Scan for the cell matching the given text and deliver its (x, y) coordinate at center. 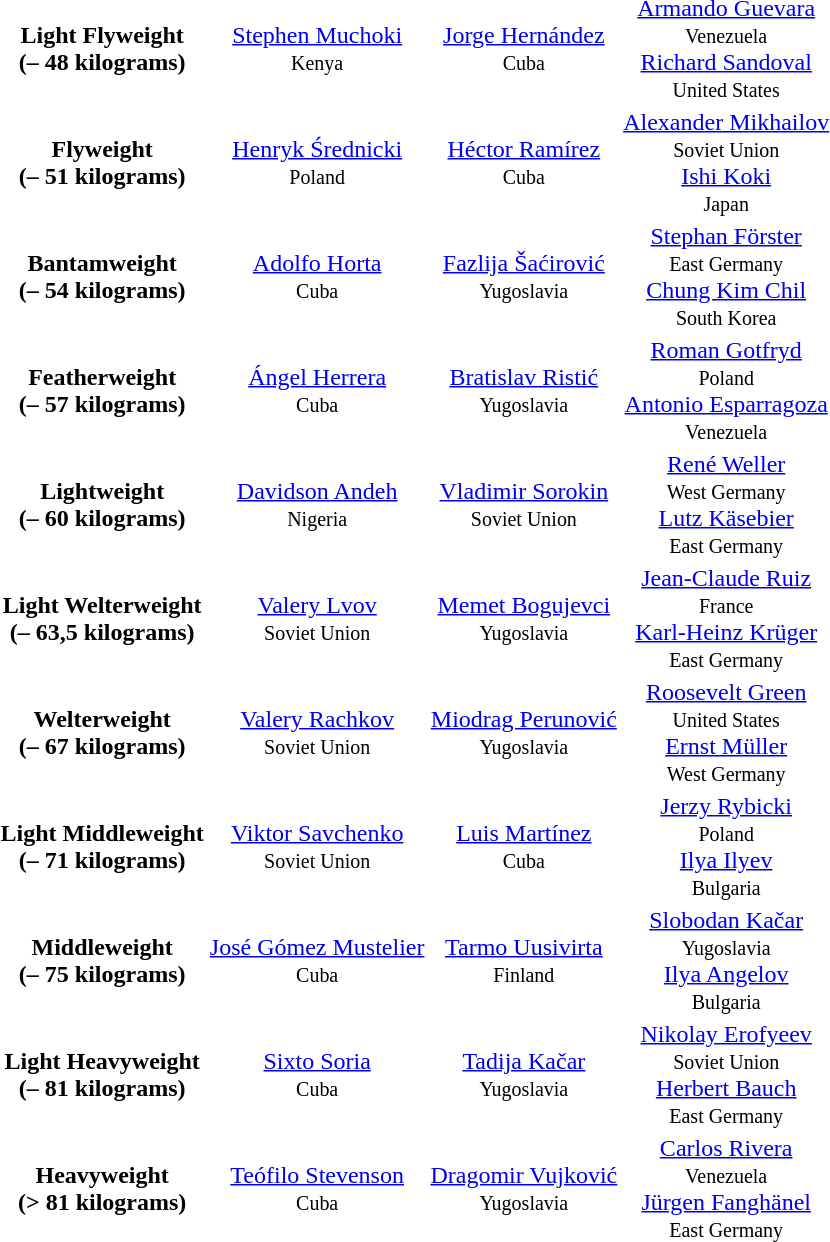
Adolfo HortaCuba (317, 276)
Miodrag PerunovićYugoslavia (524, 732)
Valery LvovSoviet Union (317, 618)
Henryk ŚrednickiPoland (317, 162)
Tadija KačarYugoslavia (524, 1074)
Sixto SoriaCuba (317, 1074)
Luis MartínezCuba (524, 846)
Ángel HerreraCuba (317, 390)
Davidson AndehNigeria (317, 504)
Valery RachkovSoviet Union (317, 732)
Tarmo UusivirtaFinland (524, 960)
Memet BogujevciYugoslavia (524, 618)
Viktor SavchenkoSoviet Union (317, 846)
Héctor RamírezCuba (524, 162)
Fazlija ŠaćirovićYugoslavia (524, 276)
Vladimir SorokinSoviet Union (524, 504)
José Gómez MustelierCuba (317, 960)
Bratislav RistićYugoslavia (524, 390)
